Pinpoint the cell where the given text exists, returning its (X, Y) midpoint coordinate. 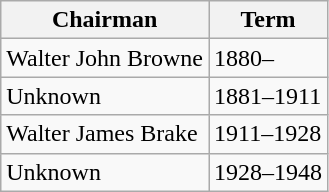
1880– (268, 58)
Term (268, 20)
1881–1911 (268, 96)
Walter James Brake (105, 134)
1911–1928 (268, 134)
Chairman (105, 20)
Walter John Browne (105, 58)
1928–1948 (268, 172)
